Identify which cell holds the provided text, then report its [X, Y] central coordinate. 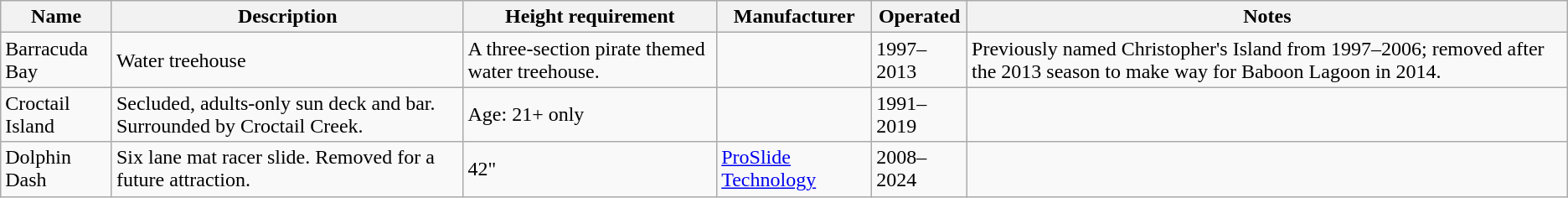
Height requirement [590, 17]
ProSlide Technology [794, 169]
Water treehouse [287, 60]
Manufacturer [794, 17]
Name [57, 17]
Secluded, adults-only sun deck and bar. Surrounded by Croctail Creek. [287, 114]
Croctail Island [57, 114]
Age: 21+ only [590, 114]
Dolphin Dash [57, 169]
Previously named Christopher's Island from 1997–2006; removed after the 2013 season to make way for Baboon Lagoon in 2014. [1268, 60]
42" [590, 169]
Description [287, 17]
Notes [1268, 17]
Barracuda Bay [57, 60]
Six lane mat racer slide. Removed for a future attraction. [287, 169]
1991–2019 [920, 114]
Operated [920, 17]
A three-section pirate themed water treehouse. [590, 60]
2008–2024 [920, 169]
1997–2013 [920, 60]
